Locate the cell with the specified text and output its (x, y) center coordinate. 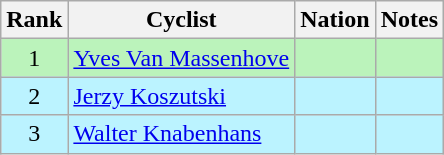
2 (34, 96)
Yves Van Massenhove (182, 58)
Cyclist (182, 20)
Rank (34, 20)
Walter Knabenhans (182, 134)
1 (34, 58)
Nation (335, 20)
Notes (409, 20)
3 (34, 134)
Jerzy Koszutski (182, 96)
